Return [X, Y] of the center of cell containing provided text 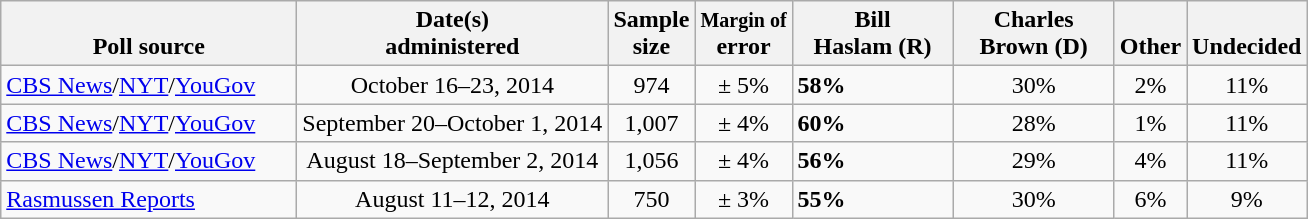
9% [1247, 199]
Date(s)administered [452, 34]
29% [1034, 161]
1,056 [652, 161]
Poll source [149, 34]
Margin oferror [744, 34]
October 16–23, 2014 [452, 85]
Rasmussen Reports [149, 199]
750 [652, 199]
CharlesBrown (D) [1034, 34]
± 5% [744, 85]
August 11–12, 2014 [452, 199]
1,007 [652, 123]
2% [1150, 85]
4% [1150, 161]
August 18–September 2, 2014 [452, 161]
974 [652, 85]
Other [1150, 34]
Undecided [1247, 34]
Samplesize [652, 34]
6% [1150, 199]
55% [872, 199]
56% [872, 161]
58% [872, 85]
60% [872, 123]
BillHaslam (R) [872, 34]
1% [1150, 123]
± 3% [744, 199]
September 20–October 1, 2014 [452, 123]
28% [1034, 123]
